For the text-containing cell, return its midpoint in (X, Y) coordinate format. 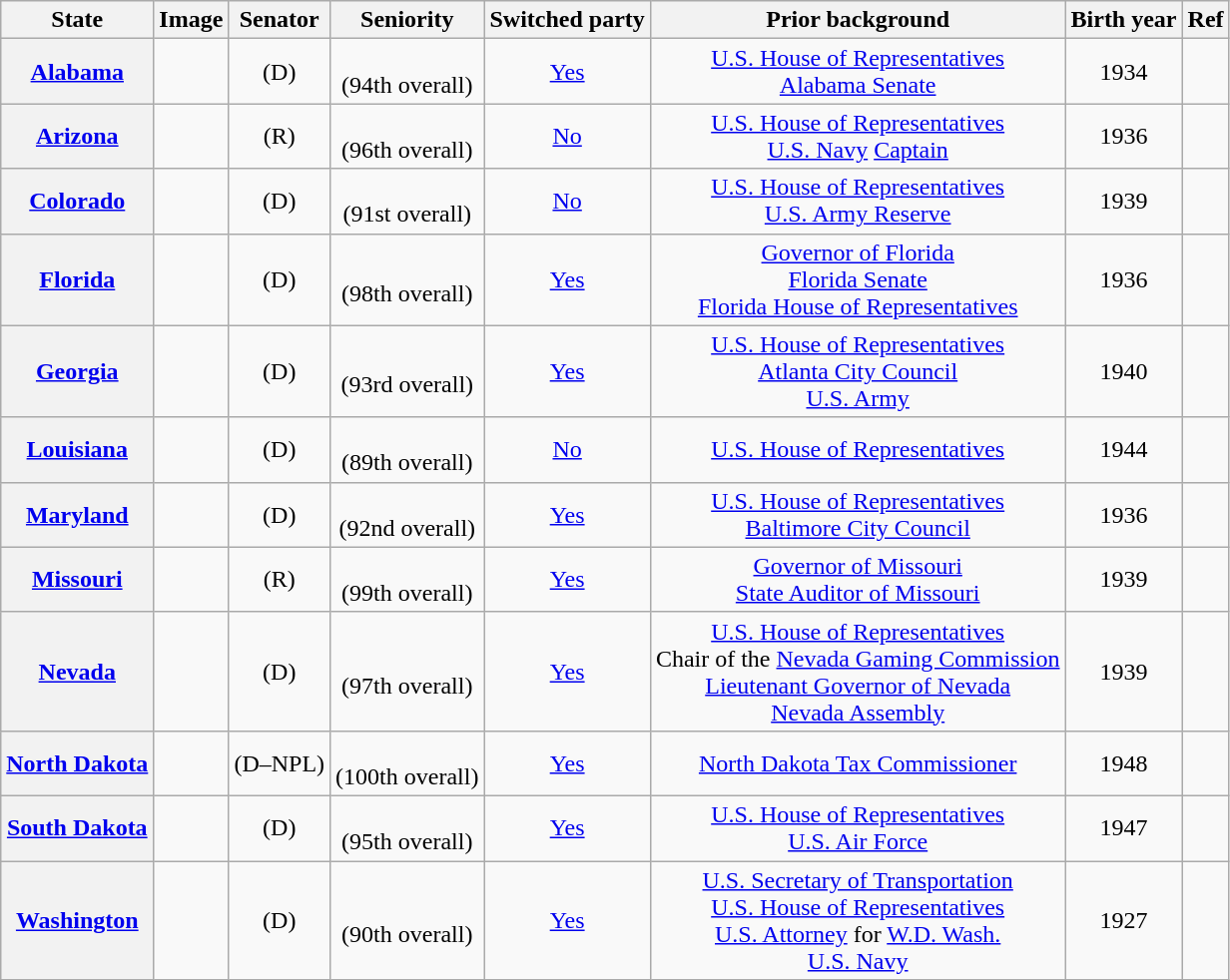
Louisiana (78, 449)
1948 (1124, 762)
(95th overall) (407, 828)
U.S. Secretary of TransportationU.S. House of RepresentativesU.S. Attorney for W.D. Wash.U.S. Navy (858, 920)
Birth year (1124, 20)
Governor of FloridaFlorida SenateFlorida House of Representatives (858, 279)
U.S. House of RepresentativesAlabama Senate (858, 72)
Ref (1206, 20)
(96th overall) (407, 136)
U.S. House of RepresentativesAtlanta City CouncilU.S. Army (858, 371)
State (78, 20)
U.S. House of RepresentativesBaltimore City Council (858, 515)
U.S. House of RepresentativesU.S. Navy Captain (858, 136)
1947 (1124, 828)
Colorado (78, 202)
(91st overall) (407, 202)
Nevada (78, 671)
(90th overall) (407, 920)
Prior background (858, 20)
(98th overall) (407, 279)
1940 (1124, 371)
North Dakota (78, 762)
(97th overall) (407, 671)
U.S. House of RepresentativesChair of the Nevada Gaming CommissionLieutenant Governor of NevadaNevada Assembly (858, 671)
South Dakota (78, 828)
U.S. House of Representatives (858, 449)
U.S. House of RepresentativesU.S. Army Reserve (858, 202)
(89th overall) (407, 449)
(94th overall) (407, 72)
1934 (1124, 72)
Governor of MissouriState Auditor of Missouri (858, 579)
U.S. House of RepresentativesU.S. Air Force (858, 828)
Florida (78, 279)
Image (192, 20)
(100th overall) (407, 762)
1927 (1124, 920)
Seniority (407, 20)
(93rd overall) (407, 371)
Senator (280, 20)
Arizona (78, 136)
Switched party (567, 20)
(92nd overall) (407, 515)
Alabama (78, 72)
Washington (78, 920)
1944 (1124, 449)
Missouri (78, 579)
(99th overall) (407, 579)
North Dakota Tax Commissioner (858, 762)
Maryland (78, 515)
(D–NPL) (280, 762)
Georgia (78, 371)
